Search for the cell housing the specified text and yield its (X, Y) center coordinate. 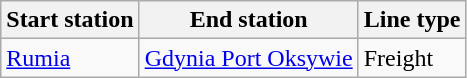
Freight (412, 58)
Line type (412, 20)
End station (248, 20)
Start station (70, 20)
Gdynia Port Oksywie (248, 58)
Rumia (70, 58)
